Determine the [x, y] coordinate at the center of the cell enclosing the given text.  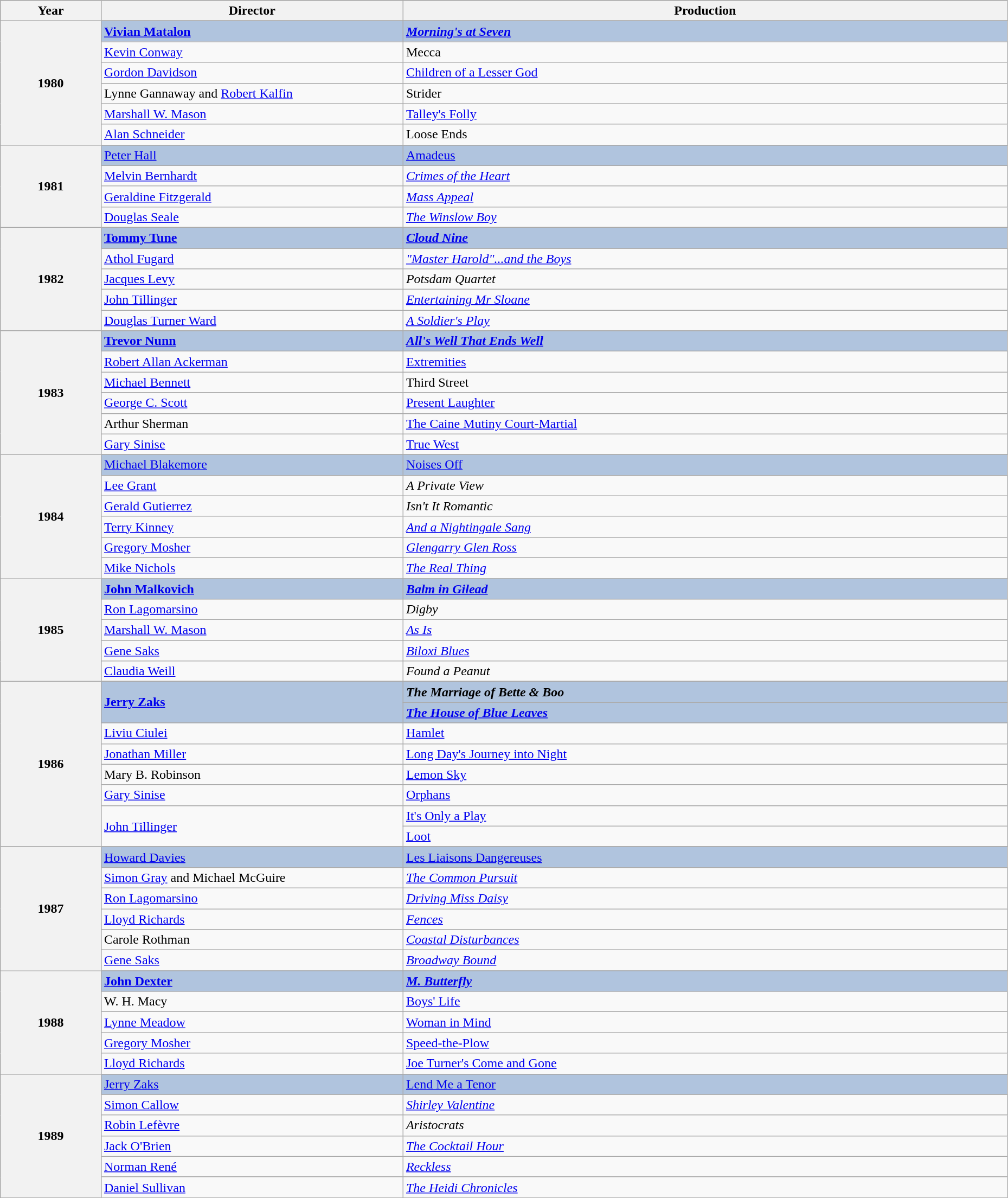
Simon Callow [252, 1105]
Kevin Conway [252, 52]
Driving Miss Daisy [705, 898]
Found a Peanut [705, 671]
Children of a Lesser God [705, 73]
Terry Kinney [252, 527]
Boys' Life [705, 1002]
1983 [51, 393]
Carole Rothman [252, 940]
Arthur Sherman [252, 424]
Noises Off [705, 465]
Glengarry Glen Ross [705, 547]
Production [705, 11]
Jonathan Miller [252, 754]
Aristocrats [705, 1125]
Daniel Sullivan [252, 1187]
Michael Bennett [252, 382]
Vivian Matalon [252, 31]
Melvin Bernhardt [252, 176]
George C. Scott [252, 403]
It's Only a Play [705, 816]
A Soldier's Play [705, 321]
Fences [705, 919]
Norman René [252, 1167]
Mike Nichols [252, 568]
Crimes of the Heart [705, 176]
The House of Blue Leaves [705, 713]
Geraldine Fitzgerald [252, 196]
Amadeus [705, 155]
Orphans [705, 795]
A Private View [705, 485]
Mass Appeal [705, 196]
Joe Turner's Come and Gone [705, 1064]
The Caine Mutiny Court-Martial [705, 424]
Third Street [705, 382]
Jacques Levy [252, 279]
Cloud Nine [705, 238]
Speed-the-Plow [705, 1043]
Strider [705, 93]
Year [51, 11]
Present Laughter [705, 403]
Director [252, 11]
The Heidi Chronicles [705, 1187]
1984 [51, 516]
The Winslow Boy [705, 217]
Potsdam Quartet [705, 279]
All's Well That Ends Well [705, 341]
Balm in Gilead [705, 588]
Loose Ends [705, 134]
M. Butterfly [705, 981]
Peter Hall [252, 155]
Les Liaisons Dangereuses [705, 857]
The Common Pursuit [705, 877]
Lend Me a Tenor [705, 1084]
Long Day's Journey into Night [705, 754]
The Cocktail Hour [705, 1146]
Gordon Davidson [252, 73]
Jack O'Brien [252, 1146]
Morning's at Seven [705, 31]
1981 [51, 186]
Mary B. Robinson [252, 774]
Athol Fugard [252, 259]
Loot [705, 836]
W. H. Macy [252, 1002]
Tommy Tune [252, 238]
1982 [51, 279]
Reckless [705, 1167]
John Dexter [252, 981]
Claudia Weill [252, 671]
Coastal Disturbances [705, 940]
Digby [705, 610]
1986 [51, 764]
Robert Allan Ackerman [252, 362]
Woman in Mind [705, 1022]
As Is [705, 630]
Trevor Nunn [252, 341]
Howard Davies [252, 857]
Douglas Turner Ward [252, 321]
"Master Harold"...and the Boys [705, 259]
Lemon Sky [705, 774]
Lynne Gannaway and Robert Kalfin [252, 93]
Michael Blakemore [252, 465]
Douglas Seale [252, 217]
Gerald Gutierrez [252, 506]
Biloxi Blues [705, 651]
1989 [51, 1136]
Isn't It Romantic [705, 506]
Lee Grant [252, 485]
1980 [51, 83]
And a Nightingale Sang [705, 527]
1988 [51, 1022]
Broadway Bound [705, 960]
Talley's Folly [705, 114]
Robin Lefèvre [252, 1125]
Alan Schneider [252, 134]
John Malkovich [252, 588]
The Marriage of Bette & Boo [705, 692]
The Real Thing [705, 568]
True West [705, 444]
Shirley Valentine [705, 1105]
Entertaining Mr Sloane [705, 300]
Lynne Meadow [252, 1022]
Extremities [705, 362]
1985 [51, 630]
Hamlet [705, 733]
1987 [51, 908]
Liviu Ciulei [252, 733]
Mecca [705, 52]
Simon Gray and Michael McGuire [252, 877]
